Provide the [x, y] coordinate of the cell's center where the given text is located.  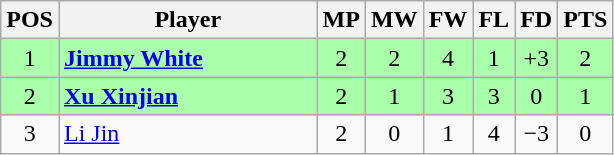
MW [394, 20]
Li Jin [188, 134]
Jimmy White [188, 58]
FD [536, 20]
−3 [536, 134]
MP [341, 20]
Xu Xinjian [188, 96]
FL [494, 20]
+3 [536, 58]
POS [30, 20]
PTS [586, 20]
FW [448, 20]
Player [188, 20]
